Pinpoint the cell where the given text exists, returning its [x, y] midpoint coordinate. 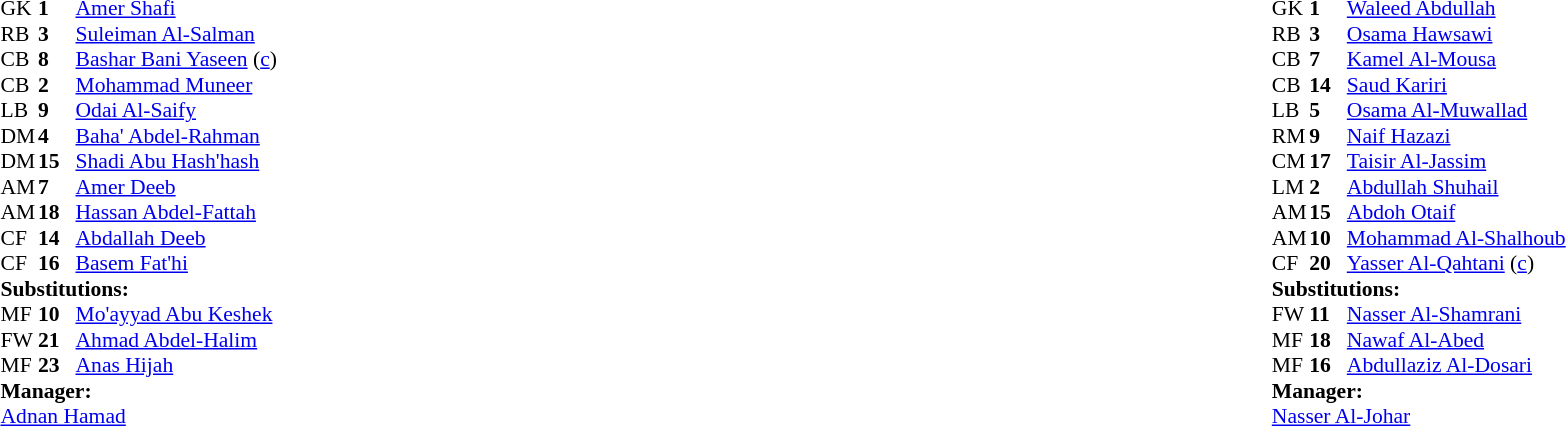
Mohammad Muneer [176, 85]
Abdullah Shuhail [1456, 187]
Nasser Al-Shamrani [1456, 315]
8 [57, 59]
Odai Al-Saify [176, 111]
Abdoh Otaif [1456, 213]
Hassan Abdel-Fattah [176, 213]
Nawaf Al-Abed [1456, 340]
Shadi Abu Hash'hash [176, 161]
Amer Deeb [176, 187]
Kamel Al-Mousa [1456, 59]
Basem Fat'hi [176, 263]
Abdullaziz Al-Dosari [1456, 365]
Osama Al-Muwallad [1456, 111]
Suleiman Al-Salman [176, 34]
Naif Hazazi [1456, 136]
LM [1291, 187]
Taisir Al-Jassim [1456, 161]
Anas Hijah [176, 365]
Mo'ayyad Abu Keshek [176, 315]
21 [57, 340]
Mohammad Al-Shalhoub [1456, 238]
Bashar Bani Yaseen (c) [176, 59]
4 [57, 136]
Ahmad Abdel-Halim [176, 340]
20 [1328, 263]
23 [57, 365]
Baha' Abdel-Rahman [176, 136]
Saud Kariri [1456, 85]
Yasser Al-Qahtani (c) [1456, 263]
CM [1291, 161]
RM [1291, 136]
Osama Hawsawi [1456, 34]
Abdallah Deeb [176, 238]
5 [1328, 111]
11 [1328, 315]
17 [1328, 161]
